Extract the [x, y] coordinate from the center of the cell holding the provided text.  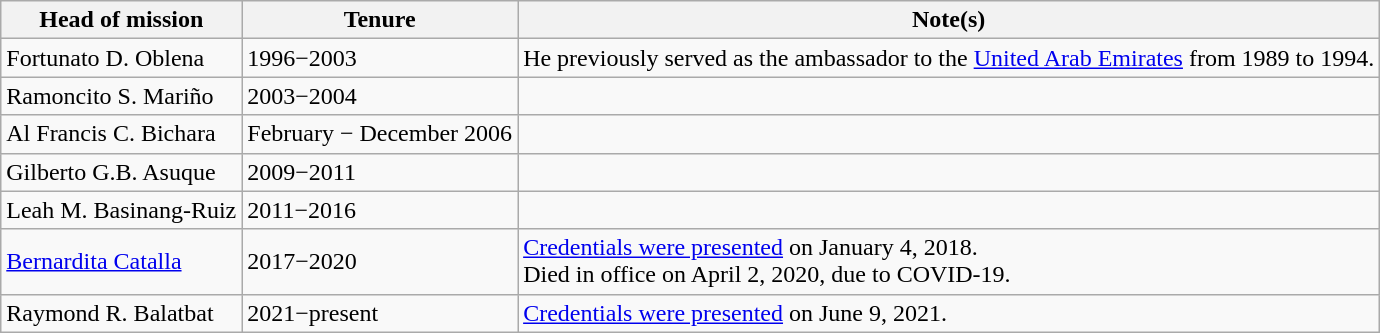
2017−2020 [380, 262]
2021−present [380, 313]
Bernardita Catalla [122, 262]
Ramoncito S. Mariño [122, 96]
Leah M. Basinang-Ruiz [122, 210]
2011−2016 [380, 210]
Gilberto G.B. Asuque [122, 172]
1996−2003 [380, 58]
Al Francis C. Bichara [122, 134]
Raymond R. Balatbat [122, 313]
Head of mission [122, 20]
Credentials were presented on January 4, 2018.Died in office on April 2, 2020, due to COVID-19. [949, 262]
2003−2004 [380, 96]
Fortunato D. Oblena [122, 58]
Tenure [380, 20]
Note(s) [949, 20]
He previously served as the ambassador to the United Arab Emirates from 1989 to 1994. [949, 58]
Credentials were presented on June 9, 2021. [949, 313]
February − December 2006 [380, 134]
2009−2011 [380, 172]
